Provide the [X, Y] coordinate of the cell's center where the given text is located.  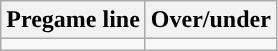
Over/under [210, 20]
Pregame line [74, 20]
